Identify which cell holds the provided text, then report its [x, y] central coordinate. 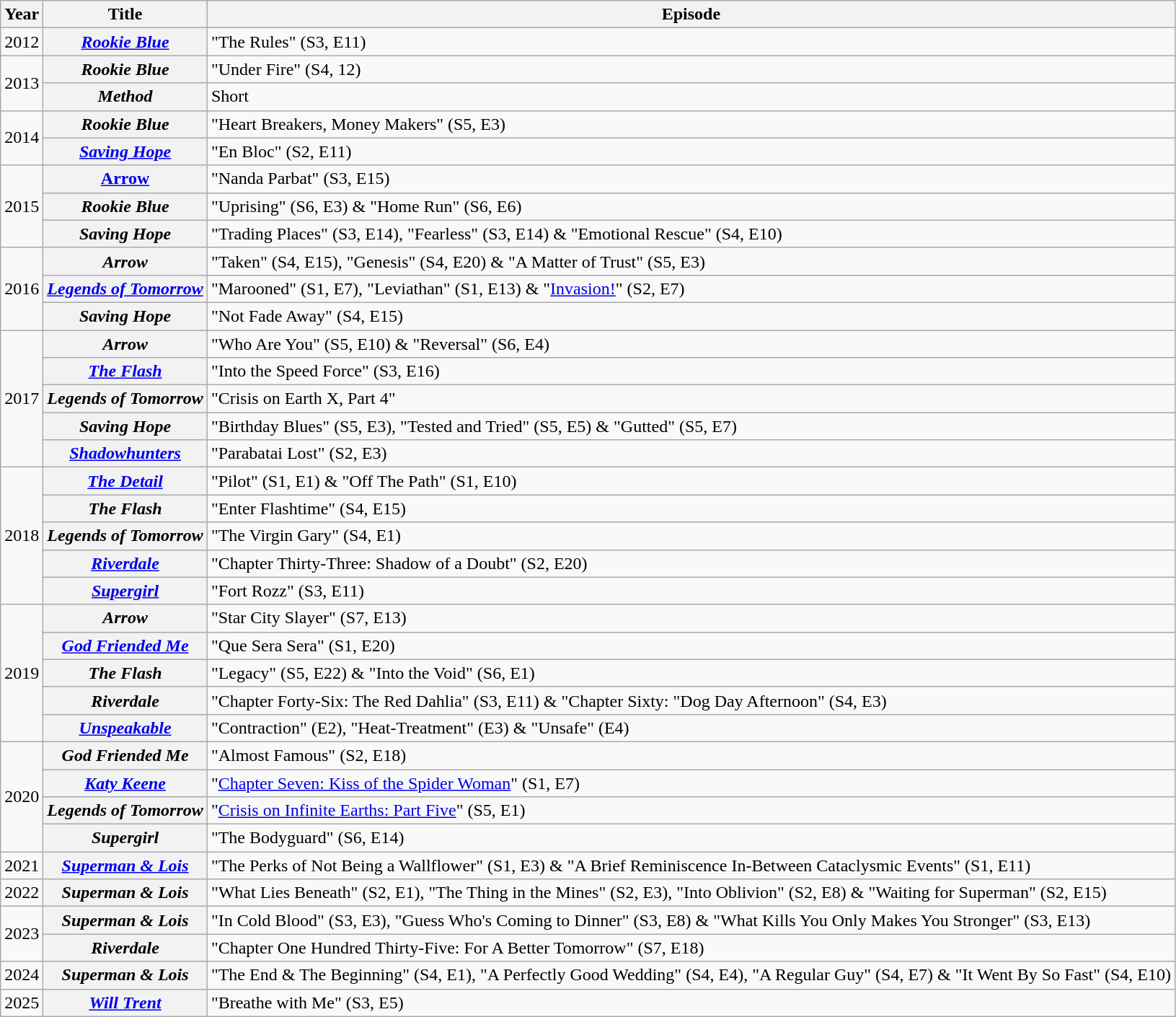
"Taken" (S4, E15), "Genesis" (S4, E20) & "A Matter of Trust" (S5, E3) [691, 261]
Method [125, 97]
"Nanda Parbat" (S3, E15) [691, 179]
"Enter Flashtime" (S4, E15) [691, 508]
"The Virgin Gary" (S4, E1) [691, 536]
"Marooned" (S1, E7), "Leviathan" (S1, E13) & "Invasion!" (S2, E7) [691, 289]
"Que Sera Sera" (S1, E20) [691, 646]
Year [22, 14]
The Detail [125, 481]
"The Rules" (S3, E11) [691, 42]
"En Bloc" (S2, E11) [691, 151]
"Heart Breakers, Money Makers" (S5, E3) [691, 124]
Shadowhunters [125, 454]
"Fort Rozz" (S3, E11) [691, 591]
Unspeakable [125, 728]
"The Perks of Not Being a Wallflower" (S1, E3) & "A Brief Reminiscence In-Between Cataclysmic Events" (S1, E11) [691, 866]
2017 [22, 399]
2014 [22, 138]
"Legacy" (S5, E22) & "Into the Void" (S6, E1) [691, 673]
"Chapter Seven: Kiss of the Spider Woman" (S1, E7) [691, 783]
2023 [22, 934]
"Star City Slayer" (S7, E13) [691, 618]
"The End & The Beginning" (S4, E1), "A Perfectly Good Wedding" (S4, E4), "A Regular Guy" (S4, E7) & "It Went By So Fast" (S4, E10) [691, 975]
2013 [22, 83]
2018 [22, 536]
"Not Fade Away" (S4, E15) [691, 316]
"In Cold Blood" (S3, E3), "Guess Who's Coming to Dinner" (S3, E8) & "What Kills You Only Makes You Stronger" (S3, E13) [691, 920]
Short [691, 97]
Title [125, 14]
"Chapter Forty-Six: The Red Dahlia" (S3, E11) & "Chapter Sixty: "Dog Day Afternoon" (S4, E3) [691, 700]
Will Trent [125, 1003]
2020 [22, 796]
2022 [22, 893]
"Birthday Blues" (S5, E3), "Tested and Tried" (S5, E5) & "Gutted" (S5, E7) [691, 426]
"Chapter Thirty-Three: Shadow of a Doubt" (S2, E20) [691, 563]
"Chapter One Hundred Thirty-Five: For A Better Tomorrow" (S7, E18) [691, 948]
2015 [22, 206]
2025 [22, 1003]
"Under Fire" (S4, 12) [691, 69]
2019 [22, 673]
"The Bodyguard" (S6, E14) [691, 838]
"Uprising" (S6, E3) & "Home Run" (S6, E6) [691, 206]
"Into the Speed Force" (S3, E16) [691, 371]
2012 [22, 42]
"Breathe with Me" (S3, E5) [691, 1003]
2024 [22, 975]
"Crisis on Earth X, Part 4" [691, 399]
Episode [691, 14]
"What Lies Beneath" (S2, E1), "The Thing in the Mines" (S2, E3), "Into Oblivion" (S2, E8) & "Waiting for Superman" (S2, E15) [691, 893]
"Pilot" (S1, E1) & "Off The Path" (S1, E10) [691, 481]
"Trading Places" (S3, E14), "Fearless" (S3, E14) & "Emotional Rescue" (S4, E10) [691, 234]
2016 [22, 289]
"Who Are You" (S5, E10) & "Reversal" (S6, E4) [691, 344]
"Almost Famous" (S2, E18) [691, 755]
"Crisis on Infinite Earths: Part Five" (S5, E1) [691, 811]
Katy Keene [125, 783]
2021 [22, 866]
"Contraction" (E2), "Heat-Treatment" (E3) & "Unsafe" (E4) [691, 728]
"Parabatai Lost" (S2, E3) [691, 454]
